Return the [X, Y] coordinate for the center point of the cell that contains the specified text.  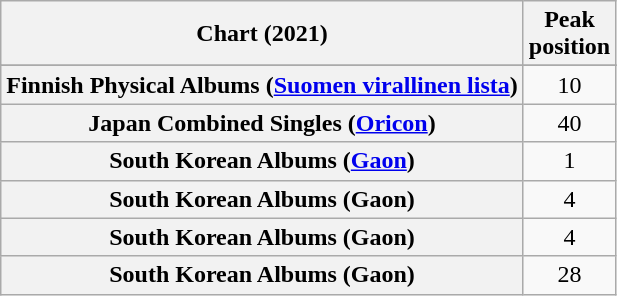
Peakposition [569, 34]
Japan Combined Singles (Oricon) [262, 123]
10 [569, 85]
28 [569, 275]
40 [569, 123]
1 [569, 161]
Finnish Physical Albums (Suomen virallinen lista) [262, 85]
Chart (2021) [262, 34]
